Detect which cell encompasses the target text, then output its (X, Y) center coordinate. 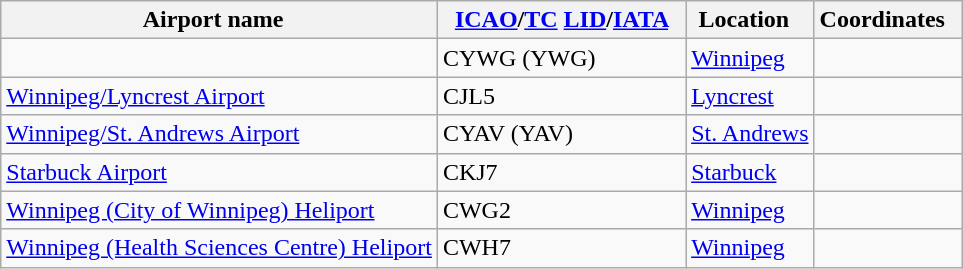
Winnipeg (Health Sciences Centre) Heliport (220, 248)
CJL5 (561, 96)
CKJ7 (561, 172)
CYAV (YAV) (561, 134)
Winnipeg (City of Winnipeg) Heliport (220, 210)
Starbuck (750, 172)
CYWG (YWG) (561, 58)
Location (750, 20)
CWG2 (561, 210)
ICAO/TC LID/IATA (561, 20)
Lyncrest (750, 96)
Coordinates (888, 20)
Starbuck Airport (220, 172)
CWH7 (561, 248)
St. Andrews (750, 134)
Winnipeg/St. Andrews Airport (220, 134)
Airport name (220, 20)
Winnipeg/Lyncrest Airport (220, 96)
